Extract the [X, Y] coordinate from the center of the cell holding the provided text.  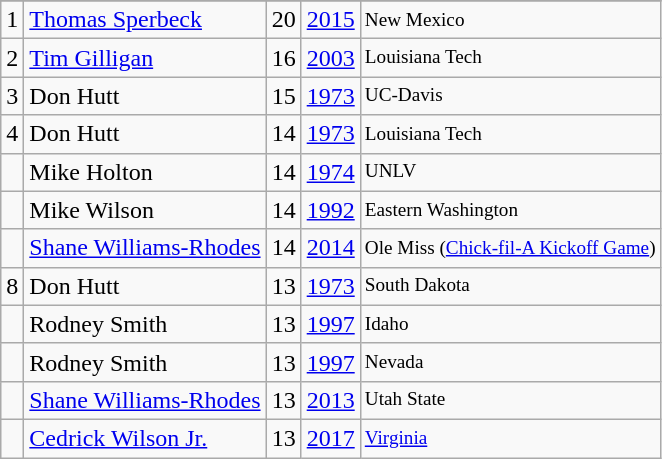
Cedrick Wilson Jr. [145, 438]
Mike Holton [145, 172]
4 [12, 134]
20 [284, 20]
Virginia [510, 438]
2013 [330, 400]
1 [12, 20]
UC-Davis [510, 96]
2 [12, 58]
2003 [330, 58]
Tim Gilligan [145, 58]
8 [12, 286]
Mike Wilson [145, 210]
16 [284, 58]
New Mexico [510, 20]
2014 [330, 248]
UNLV [510, 172]
2015 [330, 20]
Idaho [510, 324]
1974 [330, 172]
Thomas Sperbeck [145, 20]
Ole Miss (Chick-fil-A Kickoff Game) [510, 248]
South Dakota [510, 286]
Nevada [510, 362]
Eastern Washington [510, 210]
1992 [330, 210]
15 [284, 96]
3 [12, 96]
2017 [330, 438]
Utah State [510, 400]
